Pinpoint the cell where the given text exists, returning its (x, y) midpoint coordinate. 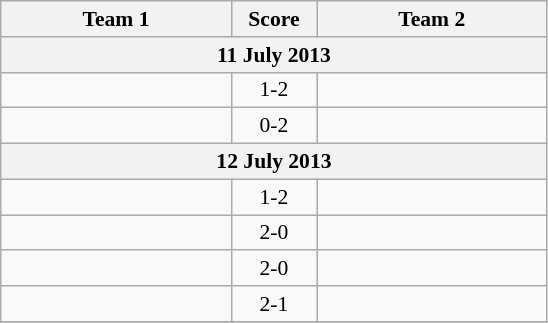
Score (274, 19)
Team 2 (432, 19)
Team 1 (116, 19)
2-1 (274, 304)
0-2 (274, 126)
12 July 2013 (274, 162)
11 July 2013 (274, 55)
